Determine the (X, Y) coordinate at the center of the cell enclosing the given text.  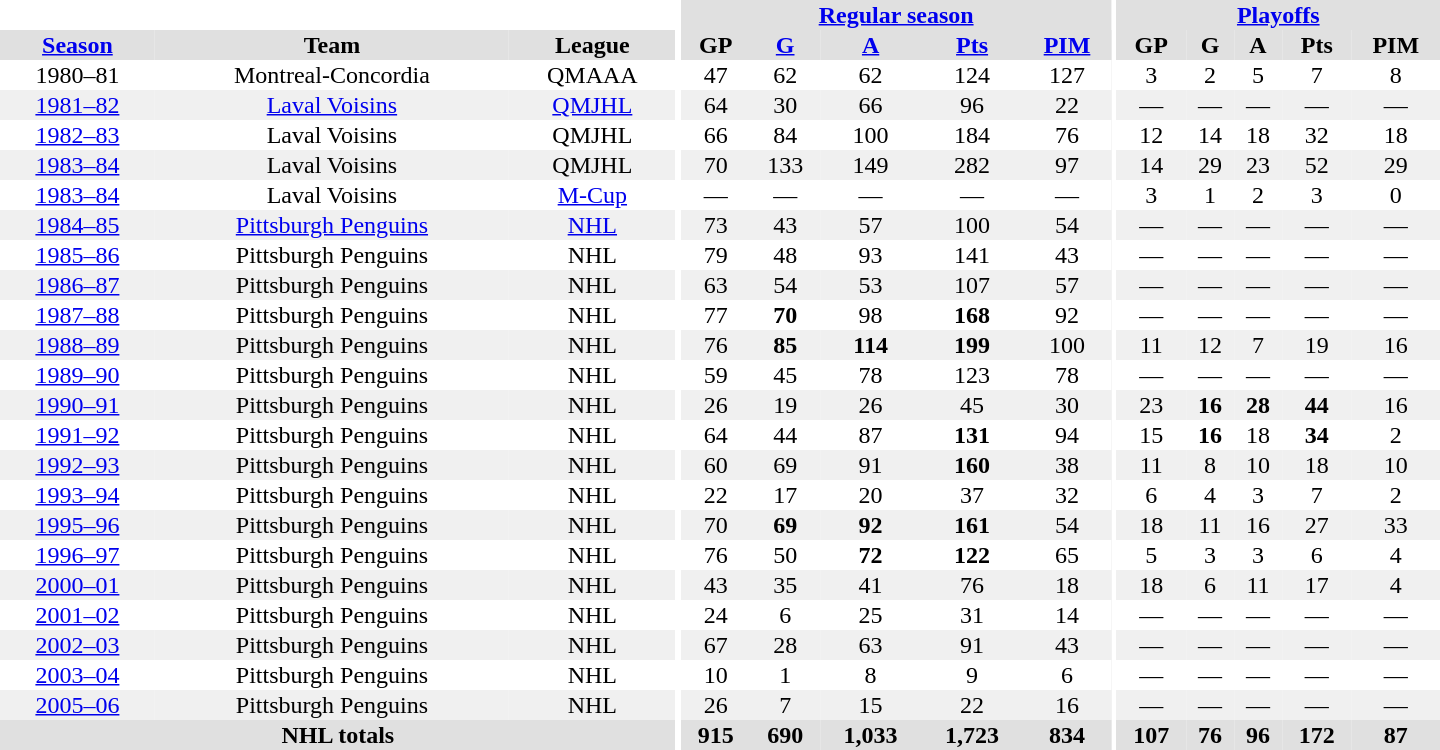
Season (78, 45)
1987–88 (78, 315)
1995–96 (78, 525)
85 (784, 345)
53 (870, 285)
1986–87 (78, 285)
1996–97 (78, 555)
172 (1316, 735)
184 (972, 135)
123 (972, 375)
48 (784, 255)
33 (1396, 525)
Montreal-Concordia (332, 75)
Team (332, 45)
1990–91 (78, 405)
282 (972, 165)
2000–01 (78, 585)
84 (784, 135)
31 (972, 615)
24 (716, 615)
149 (870, 165)
2001–02 (78, 615)
35 (784, 585)
2005–06 (78, 705)
1982–83 (78, 135)
41 (870, 585)
161 (972, 525)
Playoffs (1278, 15)
1985–86 (78, 255)
199 (972, 345)
1993–94 (78, 495)
690 (784, 735)
73 (716, 225)
1980–81 (78, 75)
37 (972, 495)
47 (716, 75)
1,723 (972, 735)
124 (972, 75)
1984–85 (78, 225)
60 (716, 465)
52 (1316, 165)
127 (1067, 75)
65 (1067, 555)
1991–92 (78, 435)
160 (972, 465)
QMAAA (592, 75)
2003–04 (78, 675)
94 (1067, 435)
67 (716, 645)
M-Cup (592, 195)
915 (716, 735)
141 (972, 255)
Regular season (896, 15)
1988–89 (78, 345)
133 (784, 165)
168 (972, 315)
1989–90 (78, 375)
2002–03 (78, 645)
1992–93 (78, 465)
131 (972, 435)
50 (784, 555)
20 (870, 495)
114 (870, 345)
59 (716, 375)
122 (972, 555)
27 (1316, 525)
1981–82 (78, 105)
77 (716, 315)
1,033 (870, 735)
834 (1067, 735)
NHL totals (338, 735)
38 (1067, 465)
9 (972, 675)
0 (1396, 195)
93 (870, 255)
98 (870, 315)
25 (870, 615)
79 (716, 255)
34 (1316, 435)
League (592, 45)
97 (1067, 165)
72 (870, 555)
